Detect which cell encompasses the target text, then output its (X, Y) center coordinate. 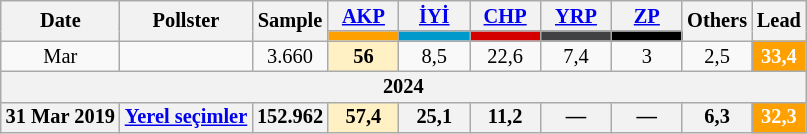
Others (717, 20)
33,4 (779, 56)
57,4 (364, 118)
2024 (404, 86)
ZP (646, 16)
7,4 (576, 56)
3.660 (290, 56)
32,3 (779, 118)
Date (60, 20)
CHP (506, 16)
Yerel seçimler (186, 118)
Pollster (186, 20)
31 Mar 2019 (60, 118)
8,5 (434, 56)
22,6 (506, 56)
YRP (576, 16)
152.962 (290, 118)
Mar (60, 56)
56 (364, 56)
İYİ (434, 16)
11,2 (506, 118)
Sample (290, 20)
3 (646, 56)
2,5 (717, 56)
25,1 (434, 118)
AKP (364, 16)
Lead (779, 20)
6,3 (717, 118)
